Locate the cell with the specified text and output its (x, y) center coordinate. 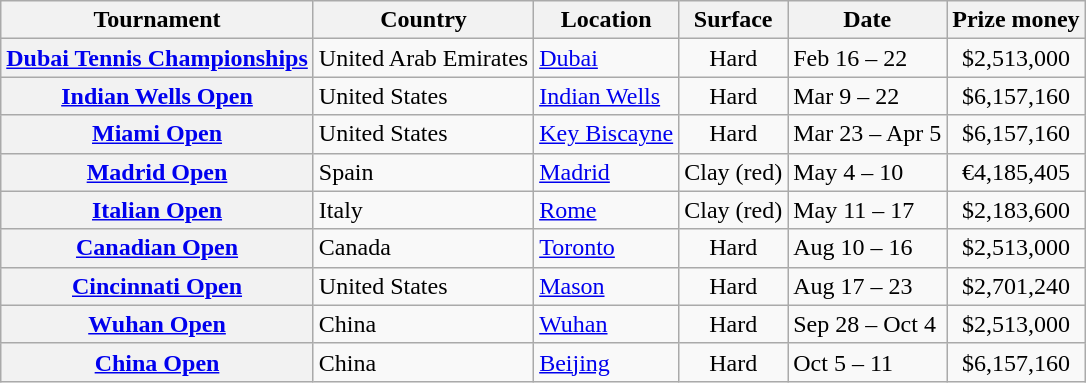
Rome (606, 210)
Country (423, 20)
Tournament (158, 20)
Wuhan (606, 324)
Cincinnati Open (158, 286)
Sep 28 – Oct 4 (868, 324)
Aug 10 – 16 (868, 248)
Wuhan Open (158, 324)
Surface (734, 20)
Toronto (606, 248)
May 11 – 17 (868, 210)
Prize money (1016, 20)
Canada (423, 248)
China Open (158, 362)
Beijing (606, 362)
Indian Wells Open (158, 96)
Madrid Open (158, 172)
Canadian Open (158, 248)
Date (868, 20)
$2,701,240 (1016, 286)
Feb 16 – 22 (868, 58)
Key Biscayne (606, 134)
$2,183,600 (1016, 210)
Aug 17 – 23 (868, 286)
Oct 5 – 11 (868, 362)
Dubai (606, 58)
Miami Open (158, 134)
Spain (423, 172)
Indian Wells (606, 96)
Location (606, 20)
Italian Open (158, 210)
United Arab Emirates (423, 58)
Madrid (606, 172)
May 4 – 10 (868, 172)
Dubai Tennis Championships (158, 58)
Italy (423, 210)
Mar 23 – Apr 5 (868, 134)
€4,185,405 (1016, 172)
Mason (606, 286)
Mar 9 – 22 (868, 96)
